Find where the given text appears and provide that cell's center as [x, y] coordinate. 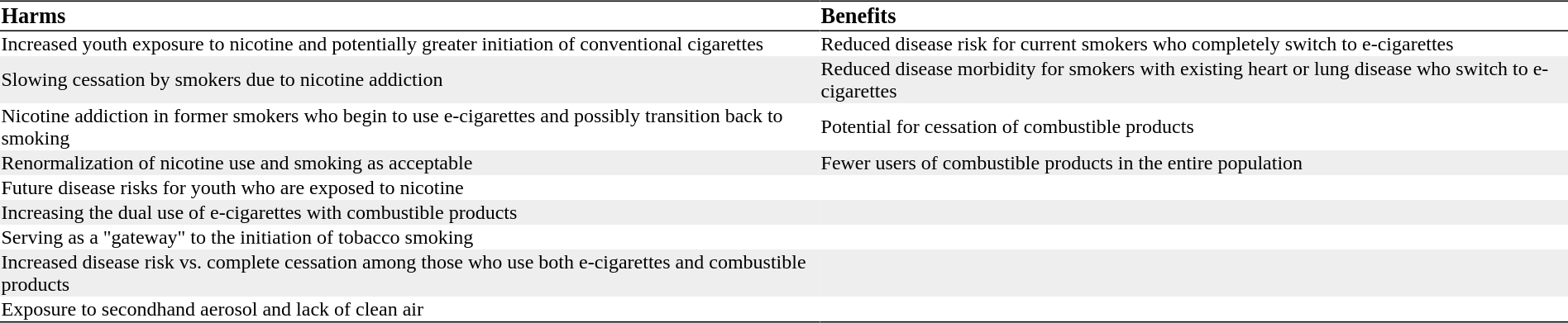
Increasing the dual use of e-cigarettes with combustible products [410, 212]
Increased youth exposure to nicotine and potentially greater initiation of conventional cigarettes [410, 44]
Slowing cessation by smokers due to nicotine addiction [410, 79]
Future disease risks for youth who are exposed to nicotine [410, 188]
Fewer users of combustible products in the entire population [1194, 163]
Serving as a "gateway" to the initiation of tobacco smoking [410, 237]
Renormalization of nicotine use and smoking as acceptable [410, 163]
Exposure to secondhand aerosol and lack of clean air [410, 310]
Benefits [1194, 17]
Harms [410, 17]
Reduced disease risk for current smokers who completely switch to e-cigarettes [1194, 44]
Reduced disease morbidity for smokers with existing heart or lung disease who switch to e-cigarettes [1194, 79]
Increased disease risk vs. complete cessation among those who use both e-cigarettes and combustible products [410, 273]
Nicotine addiction in former smokers who begin to use e-cigarettes and possibly transition back to smoking [410, 127]
Potential for cessation of combustible products [1194, 127]
